Find where the given text appears and provide that cell's center as (x, y) coordinate. 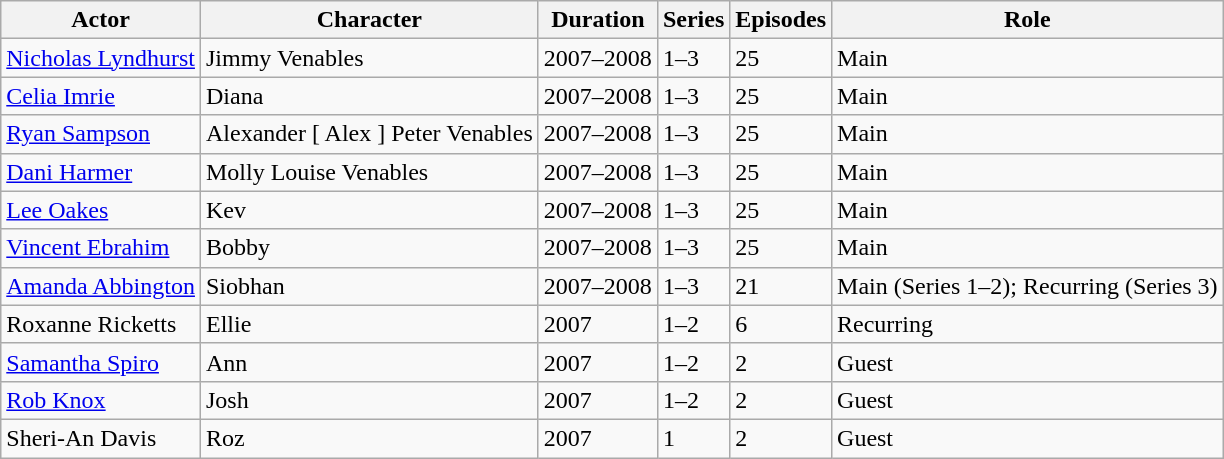
Series (693, 20)
Jimmy Venables (369, 58)
Siobhan (369, 286)
Actor (101, 20)
Rob Knox (101, 400)
Diana (369, 96)
Character (369, 20)
Ellie (369, 324)
Molly Louise Venables (369, 172)
Samantha Spiro (101, 362)
Ryan Sampson (101, 134)
Sheri-An Davis (101, 438)
Kev (369, 210)
Bobby (369, 248)
Josh (369, 400)
Amanda Abbington (101, 286)
1 (693, 438)
Roz (369, 438)
Nicholas Lyndhurst (101, 58)
Main (Series 1–2); Recurring (Series 3) (1028, 286)
Celia Imrie (101, 96)
Lee Oakes (101, 210)
Episodes (781, 20)
Ann (369, 362)
21 (781, 286)
6 (781, 324)
Recurring (1028, 324)
Roxanne Ricketts (101, 324)
Alexander [ Alex ] Peter Venables (369, 134)
Role (1028, 20)
Vincent Ebrahim (101, 248)
Dani Harmer (101, 172)
Duration (598, 20)
